Scan for the cell matching the given text and deliver its (X, Y) coordinate at center. 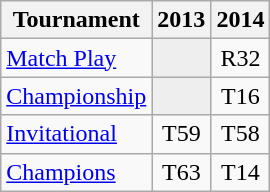
Tournament (76, 20)
2013 (182, 20)
T63 (182, 172)
Champions (76, 172)
T14 (240, 172)
2014 (240, 20)
Match Play (76, 58)
T59 (182, 134)
T58 (240, 134)
Invitational (76, 134)
T16 (240, 96)
Championship (76, 96)
R32 (240, 58)
